Pinpoint the cell where the given text exists, returning its (x, y) midpoint coordinate. 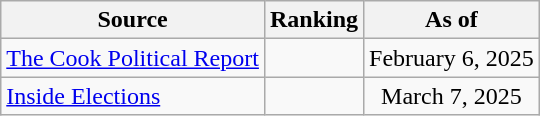
February 6, 2025 (452, 58)
Source (133, 20)
Ranking (314, 20)
March 7, 2025 (452, 96)
Inside Elections (133, 96)
The Cook Political Report (133, 58)
As of (452, 20)
